For the text-containing cell, return its midpoint in (x, y) coordinate format. 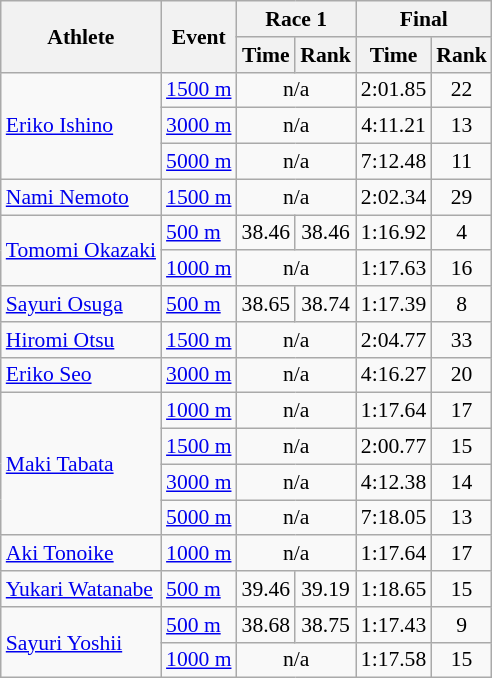
1:17.63 (394, 269)
Tomomi Okazaki (81, 250)
38.75 (326, 625)
22 (462, 90)
2:02.34 (394, 197)
39.46 (266, 589)
38.65 (266, 304)
Maki Tabata (81, 464)
9 (462, 625)
1:17.43 (394, 625)
Sayuri Yoshii (81, 642)
1:17.58 (394, 660)
20 (462, 375)
Eriko Seo (81, 375)
1:16.92 (394, 233)
Yukari Watanabe (81, 589)
Athlete (81, 36)
Nami Nemoto (81, 197)
4:11.21 (394, 126)
33 (462, 340)
38.68 (266, 625)
Event (198, 36)
Race 1 (296, 19)
4:12.38 (394, 482)
7:12.48 (394, 162)
7:18.05 (394, 518)
4 (462, 233)
2:04.77 (394, 340)
Eriko Ishino (81, 126)
Sayuri Osuga (81, 304)
1:17.39 (394, 304)
39.19 (326, 589)
8 (462, 304)
2:01.85 (394, 90)
Hiromi Otsu (81, 340)
16 (462, 269)
4:16.27 (394, 375)
14 (462, 482)
2:00.77 (394, 447)
1:18.65 (394, 589)
38.74 (326, 304)
Final (424, 19)
11 (462, 162)
29 (462, 197)
Aki Tonoike (81, 554)
